Scan for the cell matching the given text and deliver its [X, Y] coordinate at center. 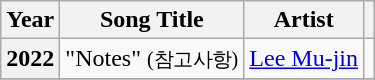
Lee Mu-jin [304, 59]
2022 [30, 59]
Artist [304, 20]
Song Title [152, 20]
"Notes" (참고사항) [152, 59]
Year [30, 20]
